Provide the [x, y] coordinate of the cell's center where the given text is located.  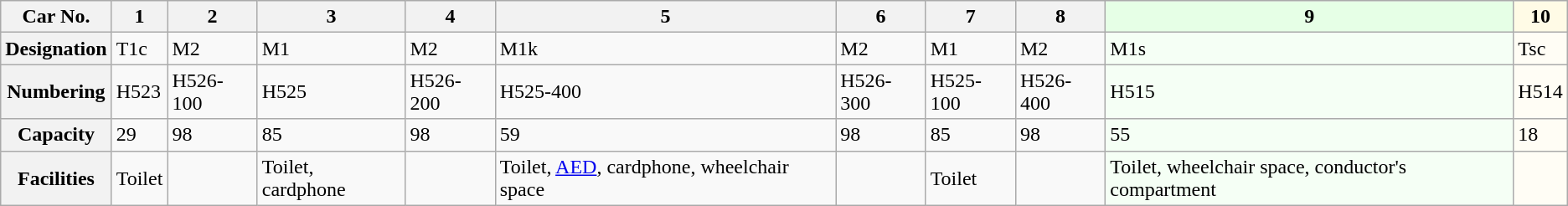
10 [1540, 17]
Designation [56, 49]
29 [139, 135]
5 [665, 17]
7 [970, 17]
Toilet, cardphone [332, 178]
8 [1060, 17]
H526-400 [1060, 92]
Tsc [1540, 49]
6 [881, 17]
H526-100 [213, 92]
T1c [139, 49]
4 [451, 17]
59 [665, 135]
3 [332, 17]
H514 [1540, 92]
H525-100 [970, 92]
H525-400 [665, 92]
1 [139, 17]
Car No. [56, 17]
Toilet, wheelchair space, conductor's compartment [1310, 178]
55 [1310, 135]
18 [1540, 135]
M1k [665, 49]
H523 [139, 92]
Capacity [56, 135]
H526-200 [451, 92]
Toilet, AED, cardphone, wheelchair space [665, 178]
2 [213, 17]
Numbering [56, 92]
M1s [1310, 49]
H515 [1310, 92]
H525 [332, 92]
H526-300 [881, 92]
9 [1310, 17]
Facilities [56, 178]
